For the text-containing cell, return its midpoint in (x, y) coordinate format. 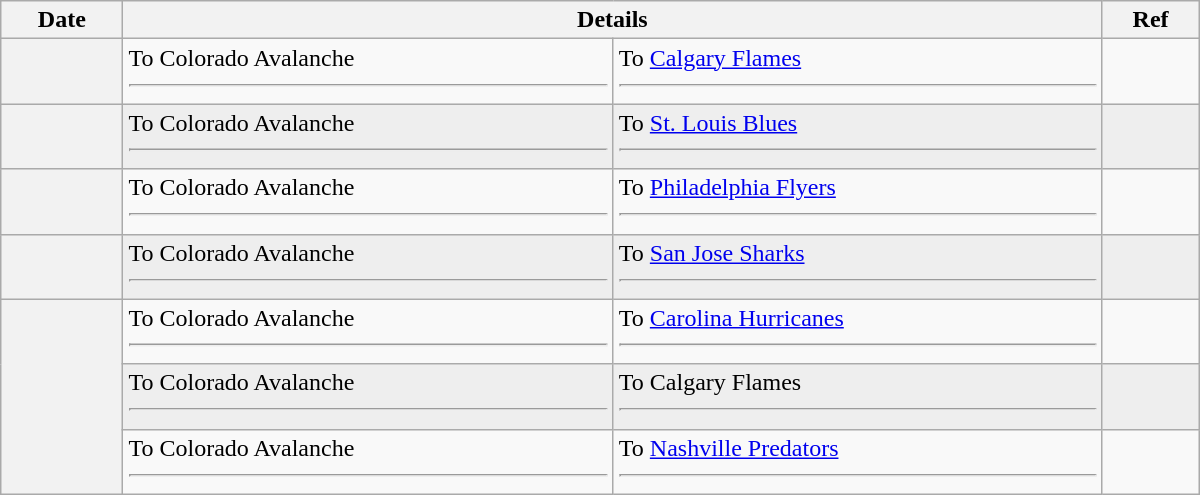
Ref (1150, 20)
Details (612, 20)
To San Jose Sharks (857, 266)
To St. Louis Blues (857, 136)
To Nashville Predators (857, 462)
Date (62, 20)
To Philadelphia Flyers (857, 202)
To Carolina Hurricanes (857, 332)
